Find where the given text appears and provide that cell's center as (X, Y) coordinate. 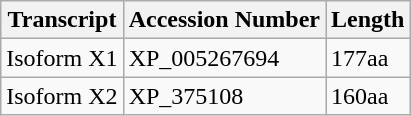
160aa (368, 96)
Length (368, 20)
Isoform X1 (62, 58)
XP_375108 (224, 96)
177aa (368, 58)
Transcript (62, 20)
Isoform X2 (62, 96)
XP_005267694 (224, 58)
Accession Number (224, 20)
